Provide the [x, y] coordinate of the cell's center where the given text is located.  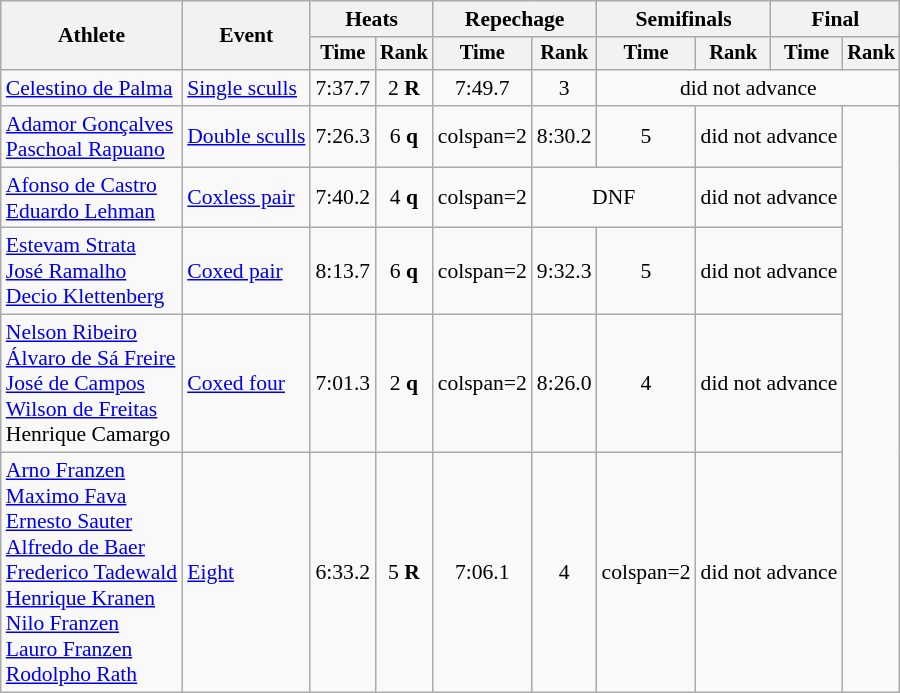
Event [246, 36]
7:26.3 [342, 136]
Coxed four [246, 384]
2 R [404, 88]
Coxless pair [246, 198]
Heats [371, 19]
2 q [404, 384]
Final [836, 19]
Nelson RibeiroÁlvaro de Sá FreireJosé de CamposWilson de FreitasHenrique Camargo [92, 384]
Eight [246, 573]
Repechage [515, 19]
5 R [404, 573]
Afonso de CastroEduardo Lehman [92, 198]
7:40.2 [342, 198]
7:49.7 [482, 88]
8:30.2 [564, 136]
8:13.7 [342, 272]
Double sculls [246, 136]
7:01.3 [342, 384]
4 q [404, 198]
8:26.0 [564, 384]
Adamor GonçalvesPaschoal Rapuano [92, 136]
Semifinals [684, 19]
7:06.1 [482, 573]
9:32.3 [564, 272]
6:33.2 [342, 573]
Celestino de Palma [92, 88]
Single sculls [246, 88]
7:37.7 [342, 88]
Estevam StrataJosé RamalhoDecio Klettenberg [92, 272]
Coxed pair [246, 272]
DNF [614, 198]
Arno FranzenMaximo FavaErnesto SauterAlfredo de BaerFrederico TadewaldHenrique KranenNilo FranzenLauro FranzenRodolpho Rath [92, 573]
3 [564, 88]
Athlete [92, 36]
